From the cell containing the given text, extract its center point as [X, Y] coordinate. 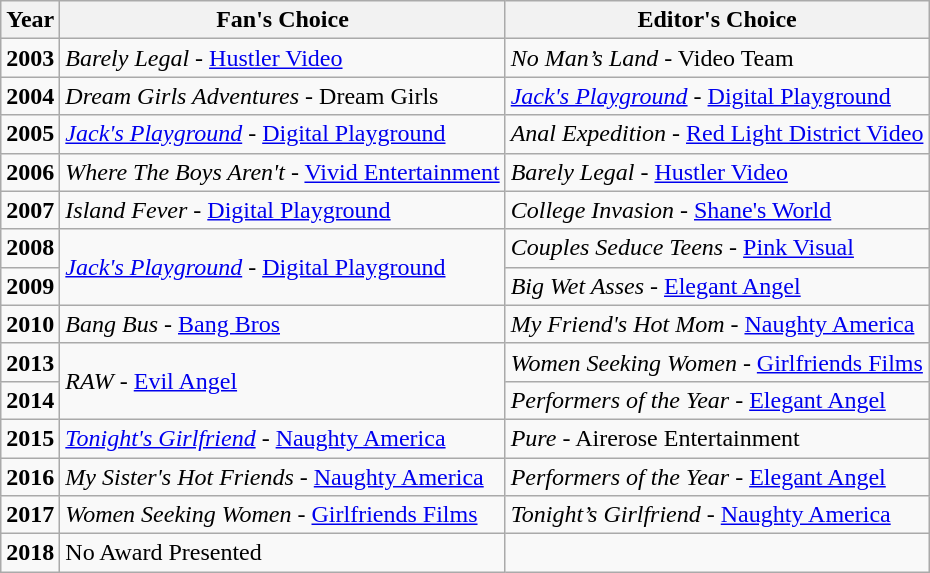
My Friend's Hot Mom - Naughty America [717, 324]
2016 [30, 477]
2009 [30, 286]
Dream Girls Adventures - Dream Girls [282, 96]
2005 [30, 134]
Pure - Airerose Entertainment [717, 438]
Tonight’s Girlfriend - Naughty America [717, 515]
Where The Boys Aren't - Vivid Entertainment [282, 172]
College Invasion - Shane's World [717, 210]
2013 [30, 362]
Year [30, 20]
Editor's Choice [717, 20]
My Sister's Hot Friends - Naughty America [282, 477]
2008 [30, 248]
2004 [30, 96]
Fan's Choice [282, 20]
2015 [30, 438]
Tonight's Girlfriend - Naughty America [282, 438]
2018 [30, 553]
2007 [30, 210]
No Award Presented [282, 553]
2006 [30, 172]
No Man’s Land - Video Team [717, 58]
Bang Bus - Bang Bros [282, 324]
Couples Seduce Teens - Pink Visual [717, 248]
2010 [30, 324]
Anal Expedition - Red Light District Video [717, 134]
RAW - Evil Angel [282, 381]
Big Wet Asses - Elegant Angel [717, 286]
2014 [30, 400]
Island Fever - Digital Playground [282, 210]
2003 [30, 58]
2017 [30, 515]
